Search for the cell housing the specified text and yield its (x, y) center coordinate. 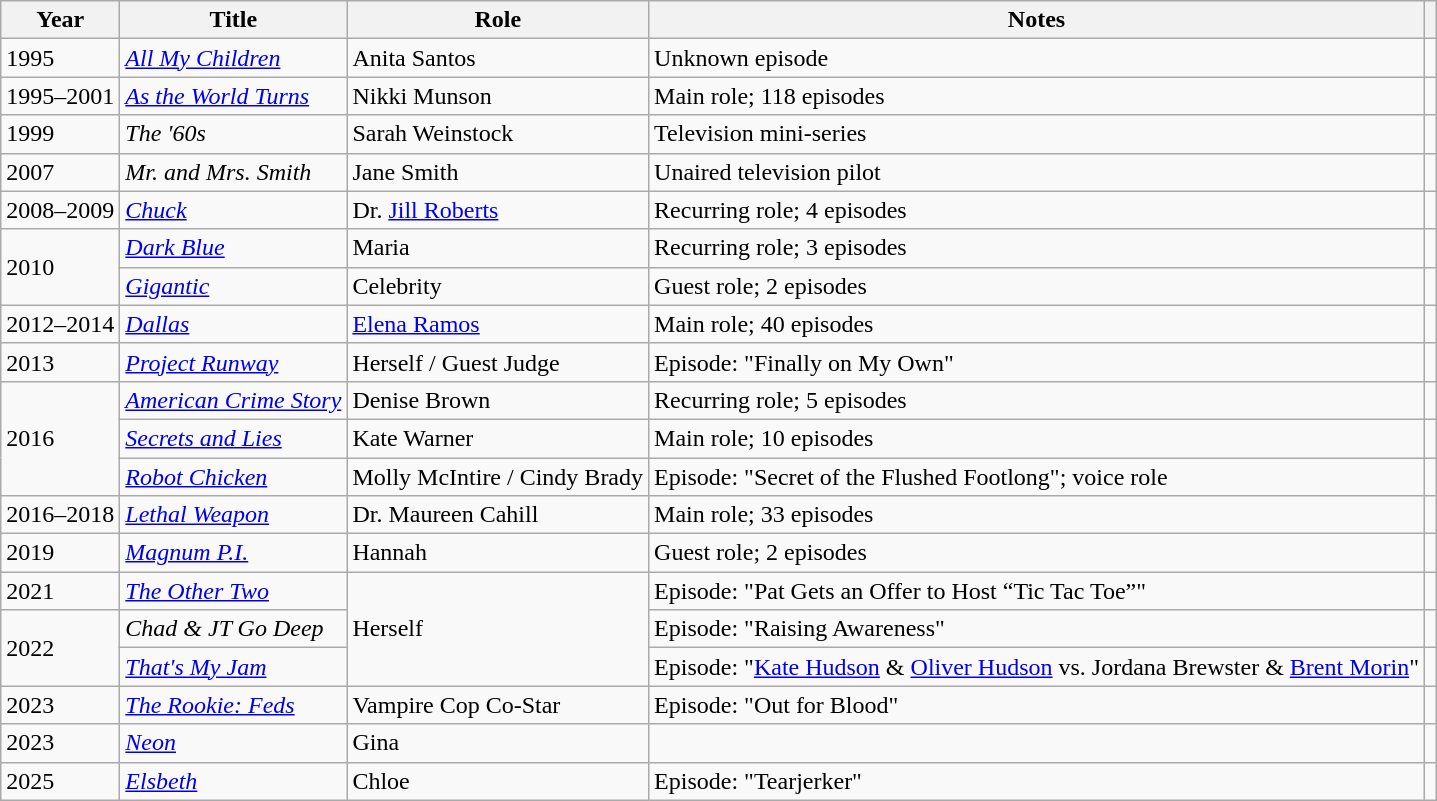
Title (234, 20)
Vampire Cop Co-Star (498, 705)
2008–2009 (60, 210)
Dr. Maureen Cahill (498, 515)
Kate Warner (498, 438)
Dr. Jill Roberts (498, 210)
American Crime Story (234, 400)
1995–2001 (60, 96)
1999 (60, 134)
Main role; 10 episodes (1037, 438)
Hannah (498, 553)
2012–2014 (60, 324)
Maria (498, 248)
Mr. and Mrs. Smith (234, 172)
Chuck (234, 210)
Dallas (234, 324)
Year (60, 20)
Molly McIntire / Cindy Brady (498, 477)
Episode: "Out for Blood" (1037, 705)
Sarah Weinstock (498, 134)
Project Runway (234, 362)
Episode: "Tearjerker" (1037, 781)
2022 (60, 648)
Unknown episode (1037, 58)
Lethal Weapon (234, 515)
Main role; 40 episodes (1037, 324)
2016–2018 (60, 515)
Herself (498, 629)
Herself / Guest Judge (498, 362)
2021 (60, 591)
Magnum P.I. (234, 553)
Celebrity (498, 286)
2013 (60, 362)
The Other Two (234, 591)
Chloe (498, 781)
Role (498, 20)
Secrets and Lies (234, 438)
Notes (1037, 20)
Robot Chicken (234, 477)
That's My Jam (234, 667)
Unaired television pilot (1037, 172)
1995 (60, 58)
2007 (60, 172)
Episode: "Pat Gets an Offer to Host “Tic Tac Toe”" (1037, 591)
Chad & JT Go Deep (234, 629)
Episode: "Secret of the Flushed Footlong"; voice role (1037, 477)
Recurring role; 4 episodes (1037, 210)
Episode: "Raising Awareness" (1037, 629)
All My Children (234, 58)
Episode: "Finally on My Own" (1037, 362)
Elena Ramos (498, 324)
Episode: "Kate Hudson & Oliver Hudson vs. Jordana Brewster & Brent Morin" (1037, 667)
Anita Santos (498, 58)
Gina (498, 743)
Nikki Munson (498, 96)
Television mini-series (1037, 134)
2019 (60, 553)
Elsbeth (234, 781)
2010 (60, 267)
Main role; 33 episodes (1037, 515)
Jane Smith (498, 172)
2016 (60, 438)
The '60s (234, 134)
Recurring role; 3 episodes (1037, 248)
The Rookie: Feds (234, 705)
As the World Turns (234, 96)
Neon (234, 743)
2025 (60, 781)
Gigantic (234, 286)
Recurring role; 5 episodes (1037, 400)
Main role; 118 episodes (1037, 96)
Dark Blue (234, 248)
Denise Brown (498, 400)
